Identify which cell holds the provided text, then report its (X, Y) central coordinate. 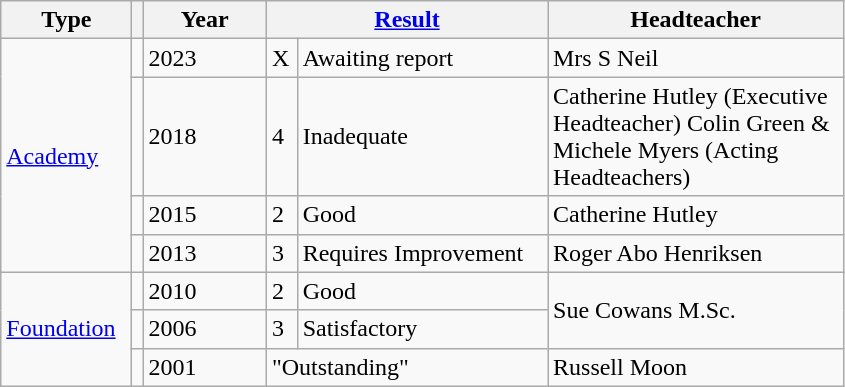
Result (406, 20)
Satisfactory (422, 329)
Catherine Hutley (696, 215)
Headteacher (696, 20)
2015 (205, 215)
Roger Abo Henriksen (696, 253)
Type (66, 20)
X (282, 58)
2010 (205, 291)
2018 (205, 136)
Awaiting report (422, 58)
Foundation (66, 329)
Year (205, 20)
Inadequate (422, 136)
Sue Cowans M.Sc. (696, 310)
2001 (205, 367)
2023 (205, 58)
2013 (205, 253)
"Outstanding" (406, 367)
Mrs S Neil (696, 58)
4 (282, 136)
Catherine Hutley (Executive Headteacher) Colin Green & Michele Myers (Acting Headteachers) (696, 136)
Requires Improvement (422, 253)
2006 (205, 329)
Academy (66, 156)
Russell Moon (696, 367)
